Identify which cell holds the provided text, then report its [X, Y] central coordinate. 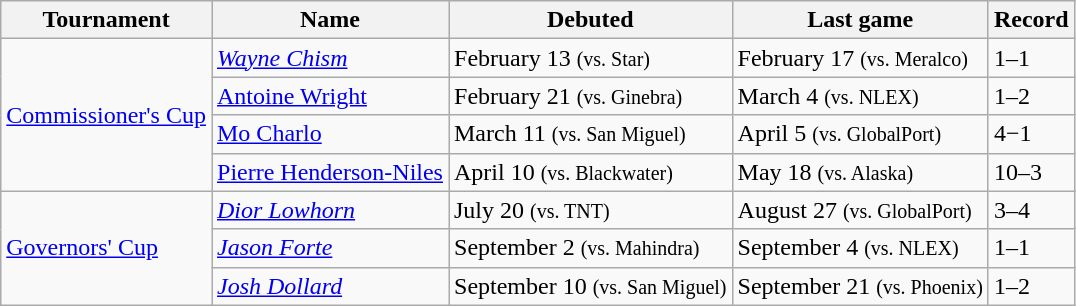
March 11 (vs. San Miguel) [590, 134]
Josh Dollard [330, 286]
September 2 (vs. Mahindra) [590, 248]
February 13 (vs. Star) [590, 58]
Tournament [106, 20]
February 21 (vs. Ginebra) [590, 96]
August 27 (vs. GlobalPort) [860, 210]
Debuted [590, 20]
September 4 (vs. NLEX) [860, 248]
Name [330, 20]
April 5 (vs. GlobalPort) [860, 134]
Dior Lowhorn [330, 210]
Mo Charlo [330, 134]
Wayne Chism [330, 58]
10–3 [1031, 172]
Last game [860, 20]
4−1 [1031, 134]
Antoine Wright [330, 96]
April 10 (vs. Blackwater) [590, 172]
March 4 (vs. NLEX) [860, 96]
3–4 [1031, 210]
May 18 (vs. Alaska) [860, 172]
Pierre Henderson-Niles [330, 172]
Commissioner's Cup [106, 115]
September 10 (vs. San Miguel) [590, 286]
Jason Forte [330, 248]
Governors' Cup [106, 248]
Record [1031, 20]
September 21 (vs. Phoenix) [860, 286]
July 20 (vs. TNT) [590, 210]
February 17 (vs. Meralco) [860, 58]
